Return [X, Y] of the center of cell containing provided text 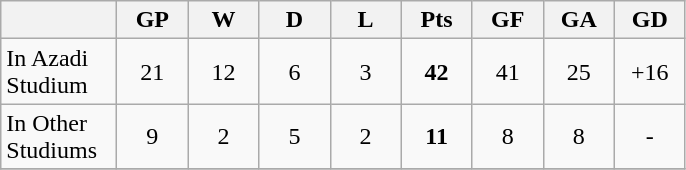
12 [224, 72]
In Azadi Studium [59, 72]
9 [152, 136]
+16 [650, 72]
GP [152, 20]
L [366, 20]
GF [508, 20]
3 [366, 72]
5 [294, 136]
GD [650, 20]
21 [152, 72]
25 [578, 72]
D [294, 20]
Pts [436, 20]
- [650, 136]
W [224, 20]
41 [508, 72]
6 [294, 72]
GA [578, 20]
42 [436, 72]
In Other Studiums [59, 136]
11 [436, 136]
